Output the [x, y] coordinate of the center of the cell containing the given text.  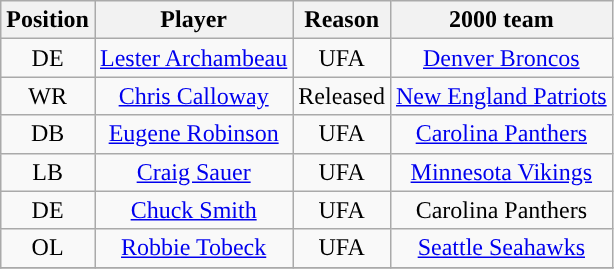
Chris Calloway [193, 96]
Player [193, 20]
Position [48, 20]
Craig Sauer [193, 172]
Lester Archambeau [193, 58]
Seattle Seahawks [501, 248]
LB [48, 172]
Denver Broncos [501, 58]
OL [48, 248]
Minnesota Vikings [501, 172]
WR [48, 96]
2000 team [501, 20]
Eugene Robinson [193, 134]
New England Patriots [501, 96]
Robbie Tobeck [193, 248]
DB [48, 134]
Chuck Smith [193, 210]
Released [342, 96]
Reason [342, 20]
